Return the [x, y] coordinate for the center point of the cell that contains the specified text.  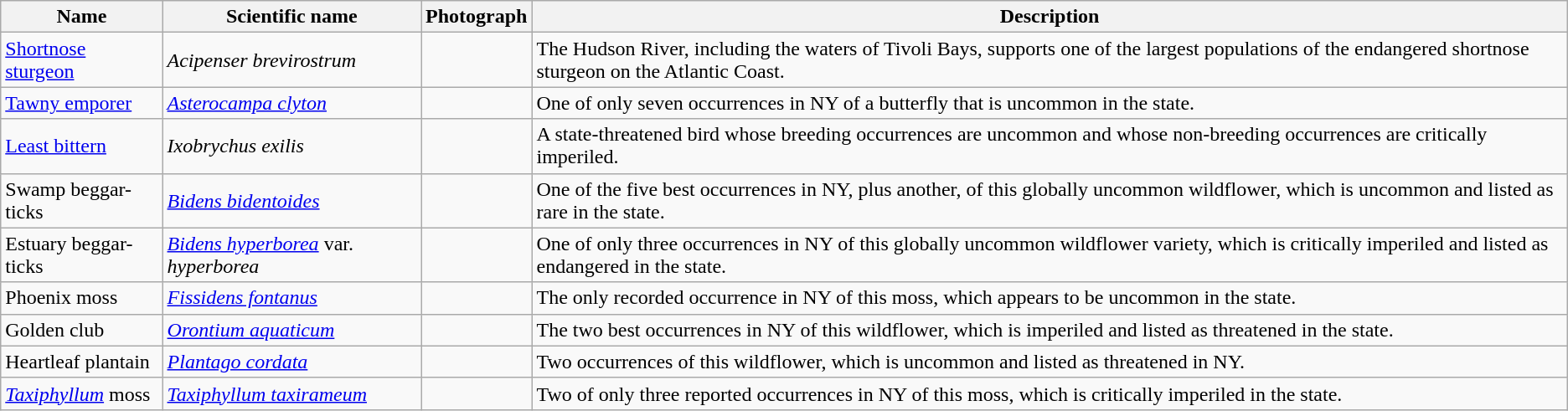
Description [1050, 17]
The two best occurrences in NY of this wildflower, which is imperiled and listed as threatened in the state. [1050, 330]
Swamp beggar-ticks [82, 201]
Bidens bidentoides [291, 201]
Taxiphyllum moss [82, 393]
Scientific name [291, 17]
Phoenix moss [82, 298]
Two of only three reported occurrences in NY of this moss, which is critically imperiled in the state. [1050, 393]
Shortnose sturgeon [82, 60]
One of the five best occurrences in NY, plus another, of this globally uncommon wildflower, which is uncommon and listed as rare in the state. [1050, 201]
Taxiphyllum taxirameum [291, 393]
One of only seven occurrences in NY of a butterfly that is uncommon in the state. [1050, 103]
Photograph [477, 17]
Heartleaf plantain [82, 362]
Tawny emporer [82, 103]
Acipenser brevirostrum [291, 60]
Bidens hyperborea var. hyperborea [291, 254]
Asterocampa clyton [291, 103]
Least bittern [82, 146]
Golden club [82, 330]
The only recorded occurrence in NY of this moss, which appears to be uncommon in the state. [1050, 298]
A state-threatened bird whose breeding occurrences are uncommon and whose non-breeding occurrences are critically imperiled. [1050, 146]
Ixobrychus exilis [291, 146]
Plantago cordata [291, 362]
Name [82, 17]
Two occurrences of this wildflower, which is uncommon and listed as threatened in NY. [1050, 362]
Fissidens fontanus [291, 298]
Estuary beggar-ticks [82, 254]
Orontium aquaticum [291, 330]
